Find where the given text appears and provide that cell's center as [X, Y] coordinate. 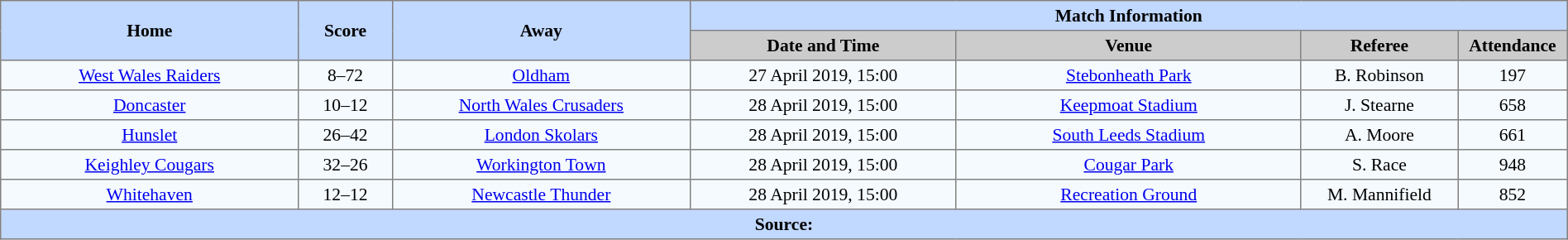
658 [1513, 105]
Score [346, 31]
Cougar Park [1128, 165]
Keighley Cougars [150, 165]
S. Race [1379, 165]
Home [150, 31]
B. Robinson [1379, 75]
A. Moore [1379, 135]
Match Information [1128, 16]
Referee [1379, 46]
8–72 [346, 75]
197 [1513, 75]
South Leeds Stadium [1128, 135]
10–12 [346, 105]
Away [541, 31]
12–12 [346, 194]
London Skolars [541, 135]
661 [1513, 135]
Hunslet [150, 135]
Stebonheath Park [1128, 75]
26–42 [346, 135]
Oldham [541, 75]
Recreation Ground [1128, 194]
Doncaster [150, 105]
Keepmoat Stadium [1128, 105]
North Wales Crusaders [541, 105]
J. Stearne [1379, 105]
27 April 2019, 15:00 [823, 75]
M. Mannifield [1379, 194]
32–26 [346, 165]
Newcastle Thunder [541, 194]
852 [1513, 194]
Whitehaven [150, 194]
Venue [1128, 46]
948 [1513, 165]
Attendance [1513, 46]
Source: [784, 224]
West Wales Raiders [150, 75]
Workington Town [541, 165]
Date and Time [823, 46]
